Return the (x, y) coordinate for the center point of the cell that contains the specified text.  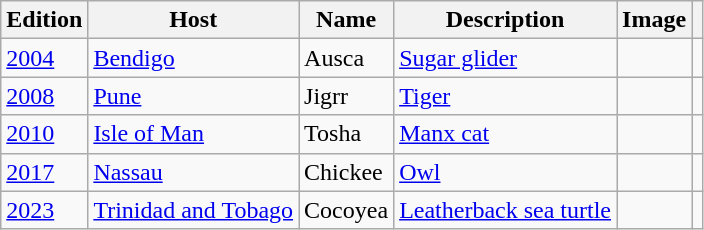
Nassau (194, 172)
Pune (194, 96)
2023 (44, 210)
2008 (44, 96)
Tosha (346, 134)
2017 (44, 172)
Host (194, 20)
Name (346, 20)
Manx cat (506, 134)
Edition (44, 20)
Ausca (346, 58)
2004 (44, 58)
Jigrr (346, 96)
Sugar glider (506, 58)
Leatherback sea turtle (506, 210)
Bendigo (194, 58)
Trinidad and Tobago (194, 210)
Tiger (506, 96)
Isle of Man (194, 134)
Chickee (346, 172)
2010 (44, 134)
Cocoyea (346, 210)
Description (506, 20)
Owl (506, 172)
Image (654, 20)
